Extract the [X, Y] coordinate from the center of the cell holding the provided text.  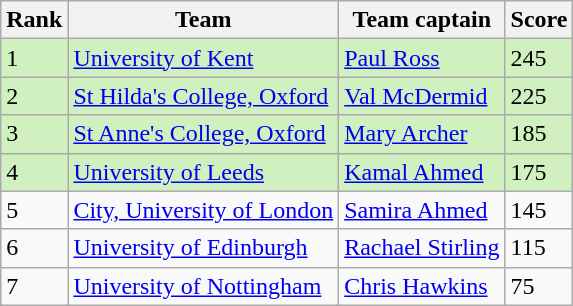
Kamal Ahmed [422, 172]
3 [34, 134]
Score [539, 20]
Samira Ahmed [422, 210]
4 [34, 172]
City, University of London [204, 210]
Chris Hawkins [422, 286]
Mary Archer [422, 134]
University of Kent [204, 58]
Team [204, 20]
Rank [34, 20]
University of Edinburgh [204, 248]
115 [539, 248]
Paul Ross [422, 58]
University of Leeds [204, 172]
Rachael Stirling [422, 248]
5 [34, 210]
145 [539, 210]
St Hilda's College, Oxford [204, 96]
2 [34, 96]
185 [539, 134]
St Anne's College, Oxford [204, 134]
175 [539, 172]
7 [34, 286]
University of Nottingham [204, 286]
Team captain [422, 20]
1 [34, 58]
225 [539, 96]
Val McDermid [422, 96]
6 [34, 248]
75 [539, 286]
245 [539, 58]
